Output the (x, y) coordinate of the center of the cell containing the given text.  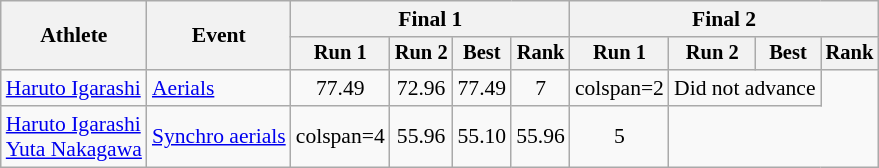
colspan=2 (620, 88)
Synchro aerials (219, 136)
Final 2 (724, 19)
Aerials (219, 88)
72.96 (422, 88)
55.10 (482, 136)
Final 1 (430, 19)
Did not advance (745, 88)
5 (620, 136)
Athlete (74, 36)
7 (540, 88)
colspan=4 (340, 136)
Haruto Igarashi (74, 88)
Haruto IgarashiYuta Nakagawa (74, 136)
Event (219, 36)
